Pinpoint the cell where the given text exists, returning its [X, Y] midpoint coordinate. 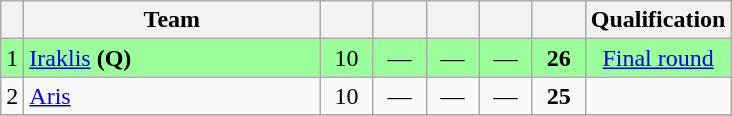
1 [12, 58]
Team [172, 20]
26 [558, 58]
Aris [172, 96]
Final round [658, 58]
25 [558, 96]
Qualification [658, 20]
Iraklis (Q) [172, 58]
2 [12, 96]
